Locate the cell with the specified text and output its (X, Y) center coordinate. 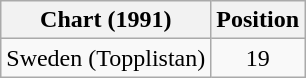
Chart (1991) (106, 20)
Sweden (Topplistan) (106, 58)
Position (258, 20)
19 (258, 58)
